Detect which cell encompasses the target text, then output its (X, Y) center coordinate. 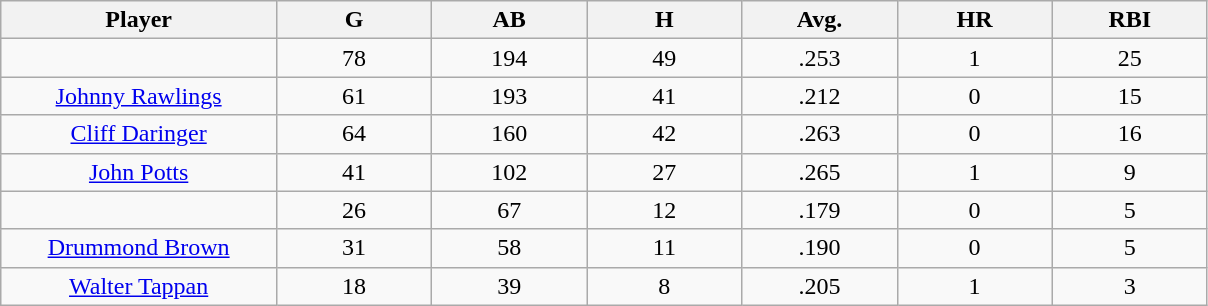
Johnny Rawlings (139, 96)
49 (664, 58)
John Potts (139, 172)
18 (354, 286)
8 (664, 286)
HR (974, 20)
61 (354, 96)
.212 (820, 96)
9 (1130, 172)
Avg. (820, 20)
42 (664, 134)
Cliff Daringer (139, 134)
.205 (820, 286)
.190 (820, 248)
78 (354, 58)
12 (664, 210)
31 (354, 248)
160 (510, 134)
.263 (820, 134)
.179 (820, 210)
39 (510, 286)
RBI (1130, 20)
3 (1130, 286)
11 (664, 248)
58 (510, 248)
27 (664, 172)
G (354, 20)
194 (510, 58)
16 (1130, 134)
26 (354, 210)
Drummond Brown (139, 248)
H (664, 20)
15 (1130, 96)
Walter Tappan (139, 286)
193 (510, 96)
.265 (820, 172)
25 (1130, 58)
67 (510, 210)
.253 (820, 58)
AB (510, 20)
64 (354, 134)
102 (510, 172)
Player (139, 20)
